For the text-containing cell, return its midpoint in (x, y) coordinate format. 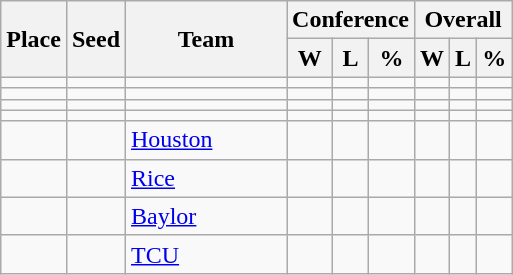
Rice (206, 178)
Seed (96, 39)
Baylor (206, 216)
Place (34, 39)
Team (206, 39)
TCU (206, 254)
Houston (206, 140)
Overall (462, 20)
Conference (351, 20)
